Provide the [X, Y] coordinate of the cell's center where the given text is located.  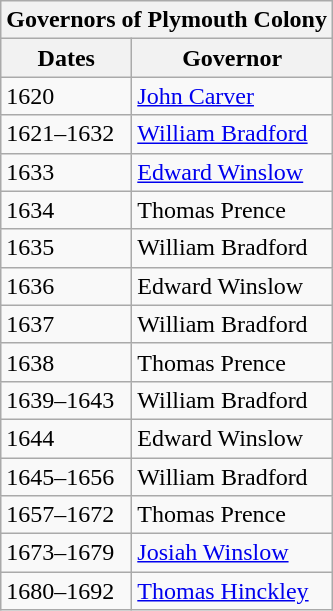
1621–1632 [66, 134]
Josiah Winslow [232, 553]
1634 [66, 210]
1636 [66, 286]
1673–1679 [66, 553]
1645–1656 [66, 477]
1644 [66, 438]
Governor [232, 58]
Dates [66, 58]
1657–1672 [66, 515]
1633 [66, 172]
1637 [66, 324]
1680–1692 [66, 591]
1620 [66, 96]
John Carver [232, 96]
1635 [66, 248]
Governors of Plymouth Colony [167, 20]
1638 [66, 362]
Thomas Hinckley [232, 591]
1639–1643 [66, 400]
